From the cell containing the given text, extract its center point as (X, Y) coordinate. 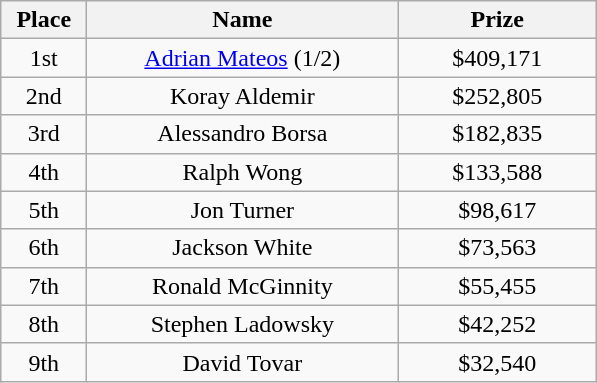
David Tovar (242, 362)
Name (242, 20)
Jon Turner (242, 210)
5th (44, 210)
$182,835 (498, 134)
$55,455 (498, 286)
Adrian Mateos (1/2) (242, 58)
Ralph Wong (242, 172)
6th (44, 248)
$252,805 (498, 96)
$42,252 (498, 324)
Ronald McGinnity (242, 286)
$32,540 (498, 362)
8th (44, 324)
Jackson White (242, 248)
9th (44, 362)
3rd (44, 134)
Place (44, 20)
$409,171 (498, 58)
7th (44, 286)
$133,588 (498, 172)
Koray Aldemir (242, 96)
2nd (44, 96)
$98,617 (498, 210)
4th (44, 172)
1st (44, 58)
Stephen Ladowsky (242, 324)
$73,563 (498, 248)
Prize (498, 20)
Alessandro Borsa (242, 134)
